Extract the [x, y] coordinate from the center of the cell holding the provided text.  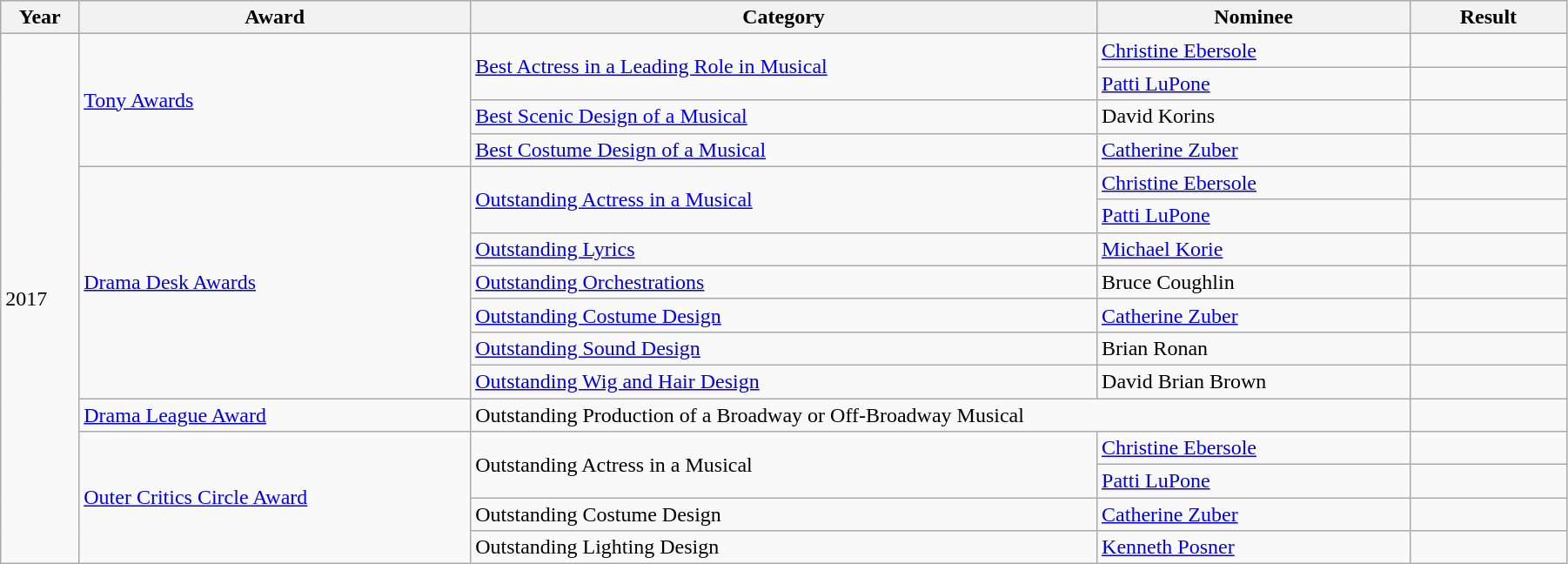
Best Costume Design of a Musical [784, 150]
Outstanding Lyrics [784, 249]
Outstanding Production of a Broadway or Off-Broadway Musical [941, 415]
Tony Awards [275, 100]
2017 [40, 299]
Outstanding Wig and Hair Design [784, 381]
Outer Critics Circle Award [275, 498]
Year [40, 17]
Outstanding Lighting Design [784, 547]
Michael Korie [1254, 249]
Outstanding Orchestrations [784, 282]
Drama Desk Awards [275, 282]
Award [275, 17]
Brian Ronan [1254, 348]
Bruce Coughlin [1254, 282]
Nominee [1254, 17]
David Brian Brown [1254, 381]
Outstanding Sound Design [784, 348]
Drama League Award [275, 415]
David Korins [1254, 117]
Best Actress in a Leading Role in Musical [784, 67]
Result [1488, 17]
Kenneth Posner [1254, 547]
Category [784, 17]
Best Scenic Design of a Musical [784, 117]
